Provide the [X, Y] coordinate of the cell's center where the given text is located.  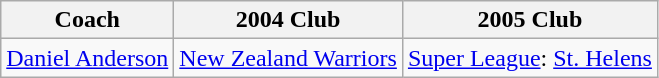
Coach [88, 20]
2005 Club [530, 20]
Daniel Anderson [88, 58]
Super League: St. Helens [530, 58]
2004 Club [288, 20]
New Zealand Warriors [288, 58]
